Return (x, y) of the center of cell containing provided text 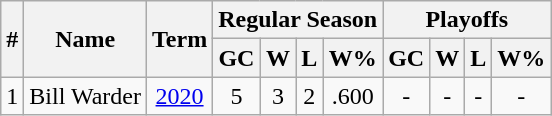
Playoffs (467, 20)
1 (12, 96)
Name (86, 39)
3 (278, 96)
2 (310, 96)
2020 (179, 96)
5 (237, 96)
Term (179, 39)
.600 (353, 96)
Regular Season (298, 20)
# (12, 39)
Bill Warder (86, 96)
